From the cell containing the given text, extract its center point as (X, Y) coordinate. 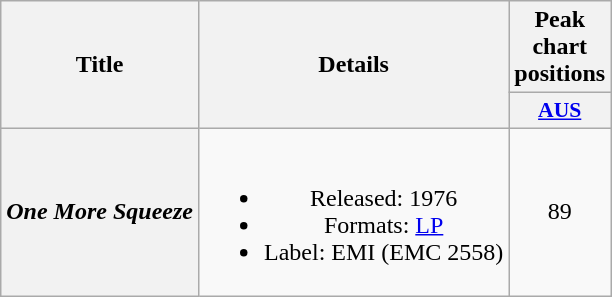
Released: 1976Formats: LPLabel: EMI (EMC 2558) (353, 212)
89 (560, 212)
Title (100, 65)
One More Squeeze (100, 212)
Details (353, 65)
AUS (560, 111)
Peak chart positions (560, 47)
